Search for the cell housing the specified text and yield its [X, Y] center coordinate. 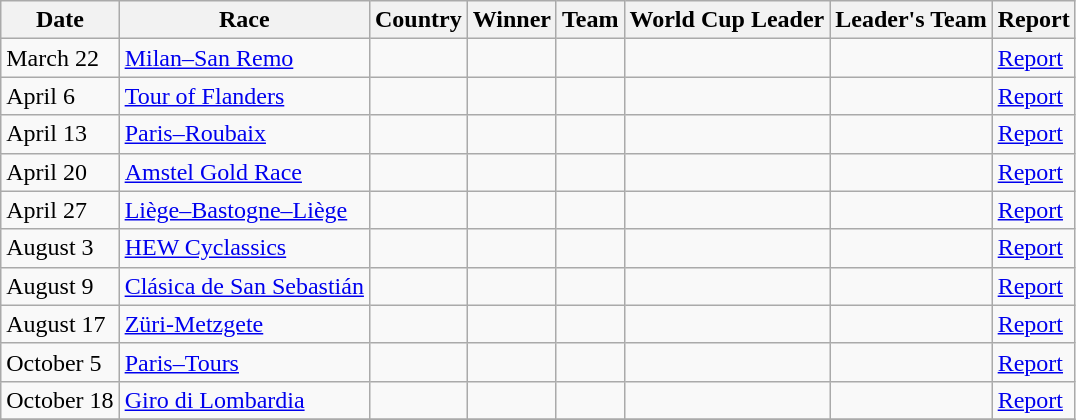
August 3 [60, 248]
Leader's Team [911, 20]
October 18 [60, 400]
April 13 [60, 134]
Liège–Bastogne–Liège [244, 210]
Team [590, 20]
Tour of Flanders [244, 96]
Winner [512, 20]
Clásica de San Sebastián [244, 286]
April 27 [60, 210]
Country [418, 20]
Race [244, 20]
Paris–Roubaix [244, 134]
Paris–Tours [244, 362]
World Cup Leader [727, 20]
April 20 [60, 172]
Milan–San Remo [244, 58]
October 5 [60, 362]
HEW Cyclassics [244, 248]
Date [60, 20]
March 22 [60, 58]
August 17 [60, 324]
August 9 [60, 286]
April 6 [60, 96]
Giro di Lombardia [244, 400]
Züri-Metzgete [244, 324]
Amstel Gold Race [244, 172]
